Capture the cell that displays the provided text and extract its [x, y] central coordinate. 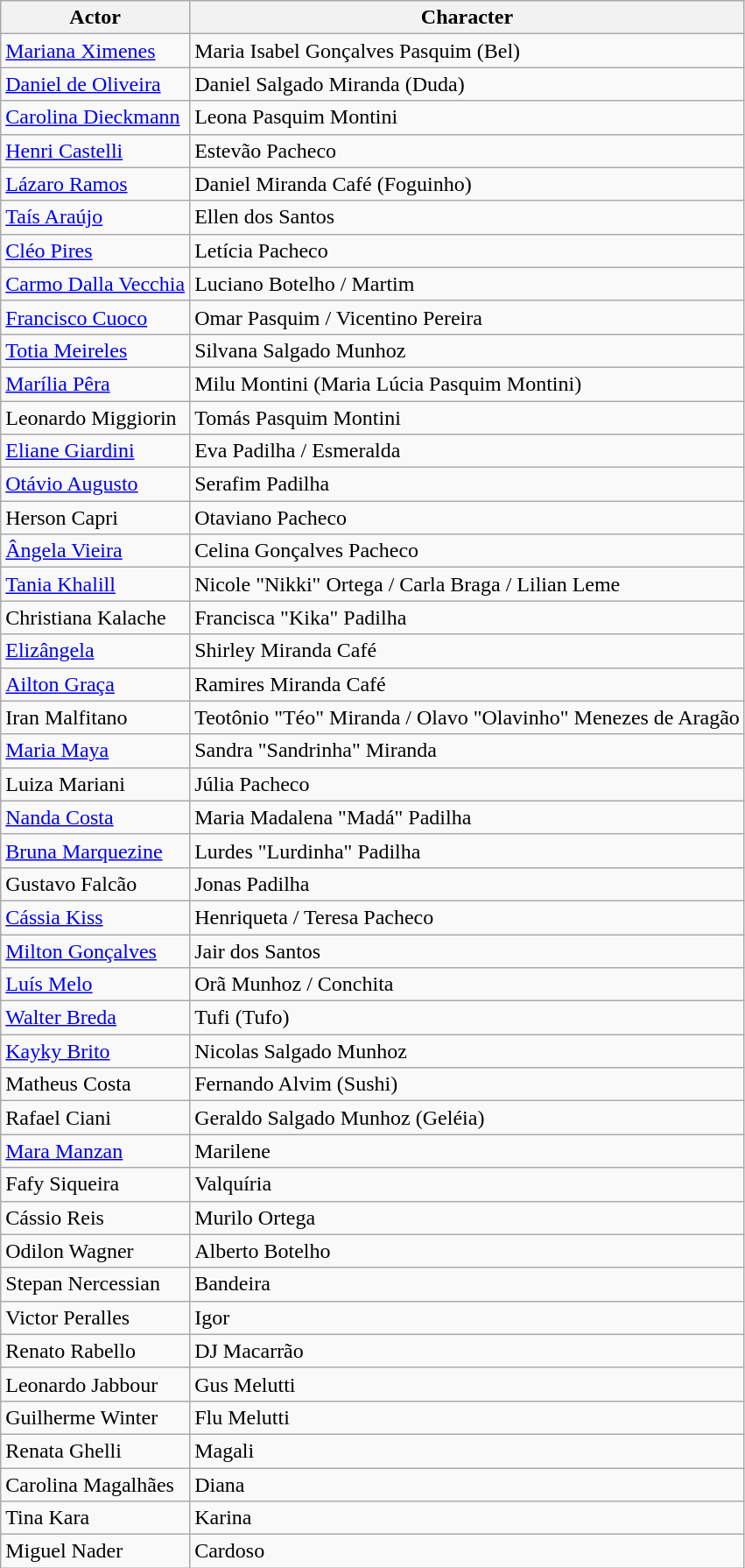
Daniel Salgado Miranda (Duda) [467, 84]
Francisco Cuoco [95, 317]
Lázaro Ramos [95, 184]
Cássia Kiss [95, 917]
Luiza Mariani [95, 784]
Teotônio "Téo" Miranda / Olavo "Olavinho" Menezes de Aragão [467, 717]
Rafael Ciani [95, 1118]
Character [467, 18]
Diana [467, 1485]
Milton Gonçalves [95, 950]
Maria Maya [95, 751]
Francisca "Kika" Padilha [467, 618]
Karina [467, 1518]
Jair dos Santos [467, 950]
Jonas Padilha [467, 884]
Henri Castelli [95, 151]
Leonardo Jabbour [95, 1384]
Cássio Reis [95, 1218]
Celina Gonçalves Pacheco [467, 551]
Odilon Wagner [95, 1251]
Gus Melutti [467, 1384]
Christiana Kalache [95, 618]
Renato Rabello [95, 1351]
Igor [467, 1317]
Magali [467, 1451]
Luciano Botelho / Martim [467, 284]
Henriqueta / Teresa Pacheco [467, 917]
Tina Kara [95, 1518]
Cardoso [467, 1551]
Bruna Marquezine [95, 851]
Gustavo Falcão [95, 884]
Nanda Costa [95, 817]
Miguel Nader [95, 1551]
Marília Pêra [95, 384]
Taís Araújo [95, 217]
Herson Capri [95, 518]
Maria Isabel Gonçalves Pasquim (Bel) [467, 51]
Alberto Botelho [467, 1251]
Júlia Pacheco [467, 784]
Renata Ghelli [95, 1451]
Elizângela [95, 651]
Valquíria [467, 1184]
Geraldo Salgado Munhoz (Geléia) [467, 1118]
Leonardo Miggiorin [95, 418]
Marilene [467, 1151]
Tufi (Tufo) [467, 1018]
Ramires Miranda Café [467, 684]
Flu Melutti [467, 1417]
Daniel Miranda Café (Foguinho) [467, 184]
Eva Padilha / Esmeralda [467, 451]
Iran Malfitano [95, 717]
Tania Khalill [95, 584]
Walter Breda [95, 1018]
Mara Manzan [95, 1151]
Nicole "Nikki" Ortega / Carla Braga / Lilian Leme [467, 584]
Fernando Alvim (Sushi) [467, 1084]
Carmo Dalla Vecchia [95, 284]
Actor [95, 18]
Daniel de Oliveira [95, 84]
Ellen dos Santos [467, 217]
Eliane Giardini [95, 451]
Mariana Ximenes [95, 51]
Otávio Augusto [95, 484]
Carolina Dieckmann [95, 117]
Luís Melo [95, 985]
Sandra "Sandrinha" Miranda [467, 751]
Silvana Salgado Munhoz [467, 350]
Letícia Pacheco [467, 251]
Kayky Brito [95, 1051]
DJ Macarrão [467, 1351]
Otaviano Pacheco [467, 518]
Lurdes "Lurdinha" Padilha [467, 851]
Totia Meireles [95, 350]
Leona Pasquim Montini [467, 117]
Serafim Padilha [467, 484]
Cléo Pires [95, 251]
Shirley Miranda Café [467, 651]
Tomás Pasquim Montini [467, 418]
Matheus Costa [95, 1084]
Murilo Ortega [467, 1218]
Carolina Magalhães [95, 1485]
Ailton Graça [95, 684]
Fafy Siqueira [95, 1184]
Victor Peralles [95, 1317]
Stepan Nercessian [95, 1284]
Milu Montini (Maria Lúcia Pasquim Montini) [467, 384]
Guilherme Winter [95, 1417]
Maria Madalena "Madá" Padilha [467, 817]
Ângela Vieira [95, 551]
Omar Pasquim / Vicentino Pereira [467, 317]
Bandeira [467, 1284]
Estevão Pacheco [467, 151]
Nicolas Salgado Munhoz [467, 1051]
Orã Munhoz / Conchita [467, 985]
